Output the (x, y) coordinate of the center of the cell containing the given text.  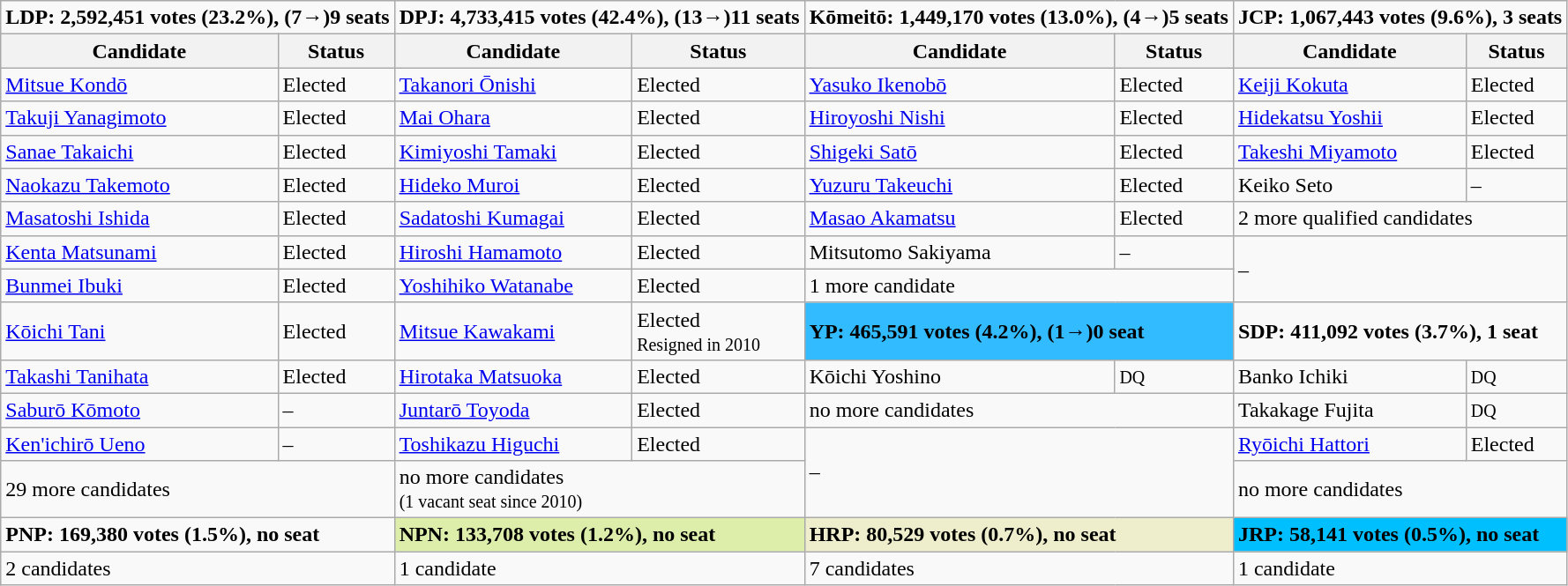
SDP: 411,092 votes (3.7%), 1 seat (1400, 331)
2 more qualified candidates (1400, 219)
Hidekatsu Yoshii (1349, 118)
Toshikazu Higuchi (513, 443)
Mitsutomo Sakiyama (959, 252)
7 candidates (1019, 568)
Masatoshi Ishida (139, 219)
Yasuko Ikenobō (959, 85)
Keiji Kokuta (1349, 85)
Takashi Tanihata (139, 376)
ElectedResigned in 2010 (718, 331)
JRP: 58,141 votes (0.5%), no seat (1400, 535)
Bunmei Ibuki (139, 286)
Juntarō Toyoda (513, 410)
LDP: 2,592,451 votes (23.2%), (7→)9 seats (198, 18)
Yuzuru Takeuchi (959, 185)
Saburō Kōmoto (139, 410)
Kōichi Yoshino (959, 376)
Mitsue Kawakami (513, 331)
Yoshihiko Watanabe (513, 286)
Takakage Fujita (1349, 410)
NPN: 133,708 votes (1.2%), no seat (600, 535)
Hiroyoshi Nishi (959, 118)
Kōmeitō: 1,449,170 votes (13.0%), (4→)5 seats (1019, 18)
Hiroshi Hamamoto (513, 252)
2 candidates (198, 568)
Mai Ohara (513, 118)
Mitsue Kondō (139, 85)
Masao Akamatsu (959, 219)
HRP: 80,529 votes (0.7%), no seat (1019, 535)
Keiko Seto (1349, 185)
1 more candidate (1019, 286)
YP: 465,591 votes (4.2%), (1→)0 seat (1019, 331)
Takeshi Miyamoto (1349, 152)
no more candidates(1 vacant seat since 2010) (600, 490)
DPJ: 4,733,415 votes (42.4%), (13→)11 seats (600, 18)
Sadatoshi Kumagai (513, 219)
JCP: 1,067,443 votes (9.6%), 3 seats (1400, 18)
Kōichi Tani (139, 331)
Banko Ichiki (1349, 376)
Hirotaka Matsuoka (513, 376)
Kenta Matsunami (139, 252)
Hideko Muroi (513, 185)
Naokazu Takemoto (139, 185)
Sanae Takaichi (139, 152)
Ryōichi Hattori (1349, 443)
Kimiyoshi Tamaki (513, 152)
Shigeki Satō (959, 152)
Ken'ichirō Ueno (139, 443)
PNP: 169,380 votes (1.5%), no seat (198, 535)
Takuji Yanagimoto (139, 118)
29 more candidates (198, 490)
Takanori Ōnishi (513, 85)
